Determine the [X, Y] coordinate at the center of the cell enclosing the given text.  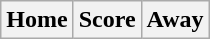
Home [37, 20]
Score [107, 20]
Away [175, 20]
